Identify which cell holds the provided text, then report its (x, y) central coordinate. 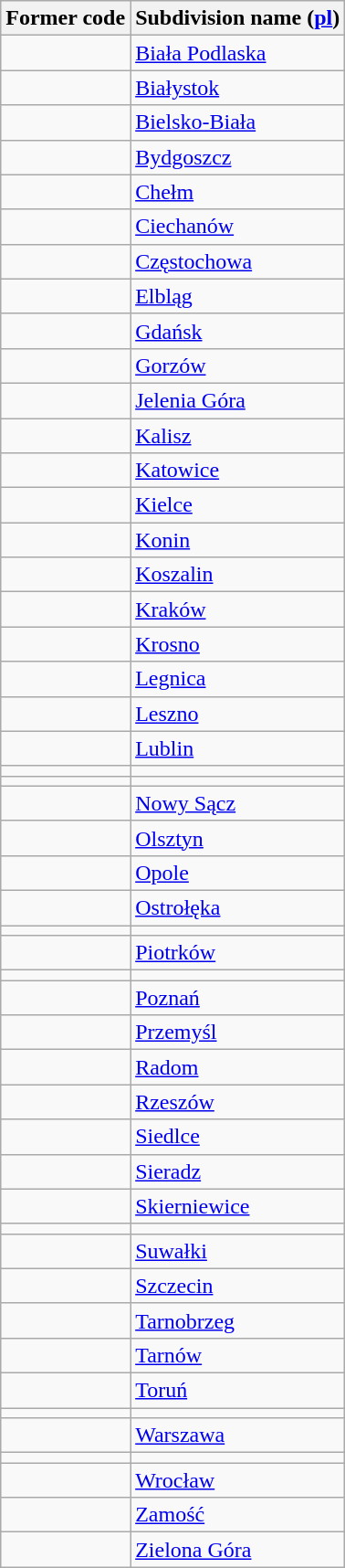
Konin (237, 540)
Subdivision name (pl) (237, 18)
Chełm (237, 192)
Former code (66, 18)
Elbląg (237, 296)
Siedlce (237, 1137)
Katowice (237, 471)
Poznań (237, 998)
Toruń (237, 1390)
Kalisz (237, 436)
Warszawa (237, 1436)
Krosno (237, 644)
Białystok (237, 88)
Rzeszów (237, 1102)
Bydgoszcz (237, 157)
Biała Podlaska (237, 53)
Wrocław (237, 1480)
Zielona Góra (237, 1550)
Gdańsk (237, 331)
Szczecin (237, 1286)
Sieradz (237, 1171)
Legnica (237, 679)
Nowy Sącz (237, 803)
Koszalin (237, 575)
Suwałki (237, 1251)
Tarnów (237, 1355)
Opole (237, 873)
Tarnobrzeg (237, 1320)
Kraków (237, 609)
Ostrołęka (237, 907)
Jelenia Góra (237, 400)
Radom (237, 1067)
Kielce (237, 505)
Leszno (237, 714)
Zamość (237, 1515)
Przemyśl (237, 1033)
Ciechanów (237, 227)
Piotrków (237, 953)
Gorzów (237, 366)
Skierniewice (237, 1206)
Częstochowa (237, 261)
Bielsko-Biała (237, 122)
Olsztyn (237, 838)
Lublin (237, 748)
